Capture the cell that displays the provided text and extract its [x, y] central coordinate. 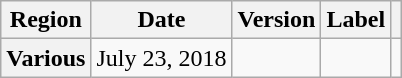
Label [356, 20]
July 23, 2018 [162, 58]
Various [46, 58]
Date [162, 20]
Region [46, 20]
Version [276, 20]
